Pinpoint the cell where the given text exists, returning its [X, Y] midpoint coordinate. 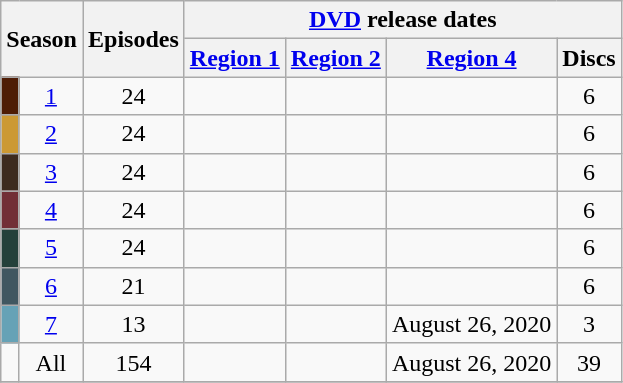
7 [50, 324]
Region 2 [336, 58]
39 [589, 362]
Season [42, 39]
5 [50, 248]
21 [133, 286]
Region 4 [471, 58]
Region 1 [234, 58]
Discs [589, 58]
Episodes [133, 39]
1 [50, 96]
13 [133, 324]
2 [50, 134]
154 [133, 362]
All [50, 362]
DVD release dates [402, 20]
4 [50, 210]
